Extract the (x, y) coordinate from the center of the cell holding the provided text.  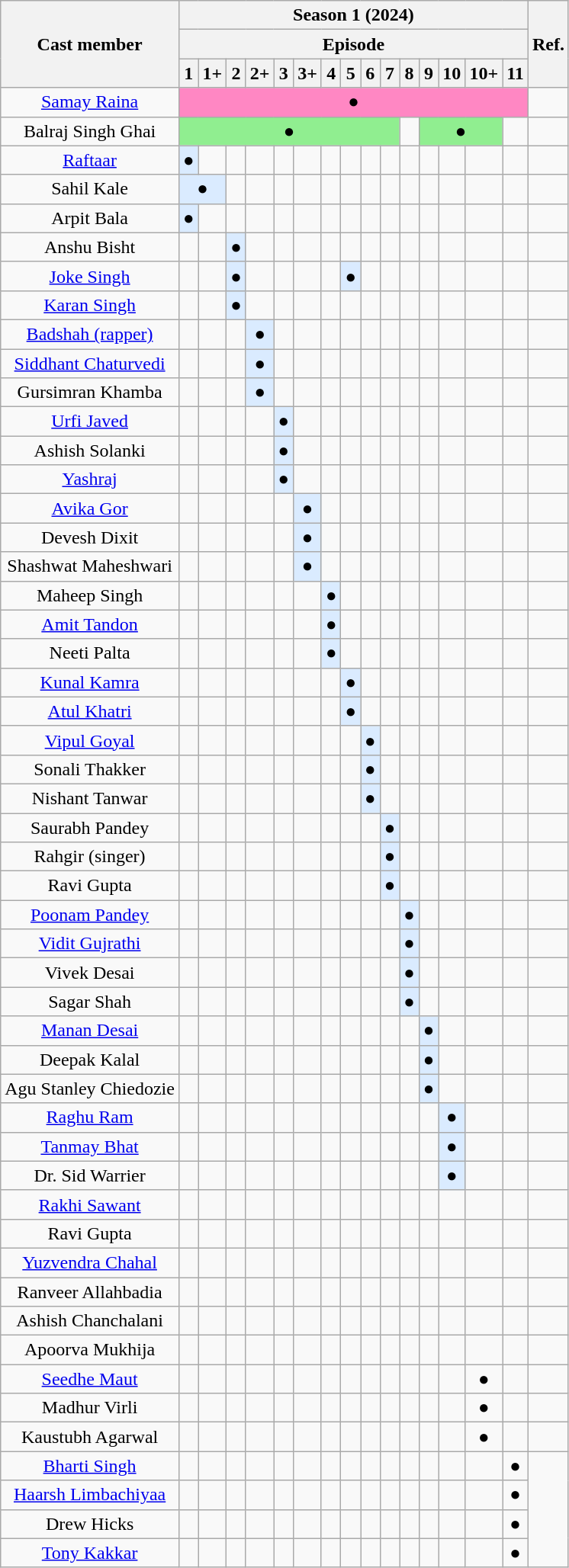
Maheep Singh (90, 595)
Vipul Goyal (90, 740)
Rahgir (singer) (90, 857)
4 (331, 73)
Anshu Bisht (90, 247)
Karan Singh (90, 305)
Vidit Gujrathi (90, 944)
Apoorva Mukhija (90, 1350)
6 (371, 73)
Atul Khatri (90, 711)
2+ (259, 73)
Rakhi Sawant (90, 1204)
Samay Raina (90, 102)
Neeti Palta (90, 653)
Agu Stanley Chiedozie (90, 1089)
Seedhe Maut (90, 1379)
9 (429, 73)
Amit Tandon (90, 624)
Ashish Solanki (90, 451)
Sagar Shah (90, 1002)
Joke Singh (90, 276)
Manan Desai (90, 1031)
Nishant Tanwar (90, 798)
Bharti Singh (90, 1466)
Yuzvendra Chahal (90, 1262)
10 (452, 73)
Balraj Singh Ghai (90, 131)
Avika Gor (90, 508)
3+ (308, 73)
8 (410, 73)
Raftaar (90, 160)
Dr. Sid Warrier (90, 1175)
10+ (484, 73)
Ref. (548, 44)
Tanmay Bhat (90, 1146)
Haarsh Limbachiyaa (90, 1495)
Drew Hicks (90, 1524)
Tony Kakkar (90, 1553)
Ranveer Allahbadia (90, 1292)
Season 1 (2024) (353, 15)
Urfi Javed (90, 422)
Episode (353, 44)
Shashwat Maheshwari (90, 566)
Kaustubh Agarwal (90, 1437)
3 (284, 73)
Vivek Desai (90, 973)
Arpit Bala (90, 218)
7 (390, 73)
Devesh Dixit (90, 537)
Ashish Chanchalani (90, 1321)
Sahil Kale (90, 189)
Kunal Kamra (90, 682)
1+ (212, 73)
Cast member (90, 44)
Deepak Kalal (90, 1060)
Raghu Ram (90, 1117)
Sonali Thakker (90, 769)
Poonam Pandey (90, 915)
11 (516, 73)
2 (236, 73)
Siddhant Chaturvedi (90, 364)
5 (351, 73)
1 (188, 73)
Saurabh Pandey (90, 827)
Madhur Virli (90, 1408)
Yashraj (90, 479)
Badshah (rapper) (90, 334)
Gursimran Khamba (90, 393)
